Search for the cell housing the specified text and yield its (X, Y) center coordinate. 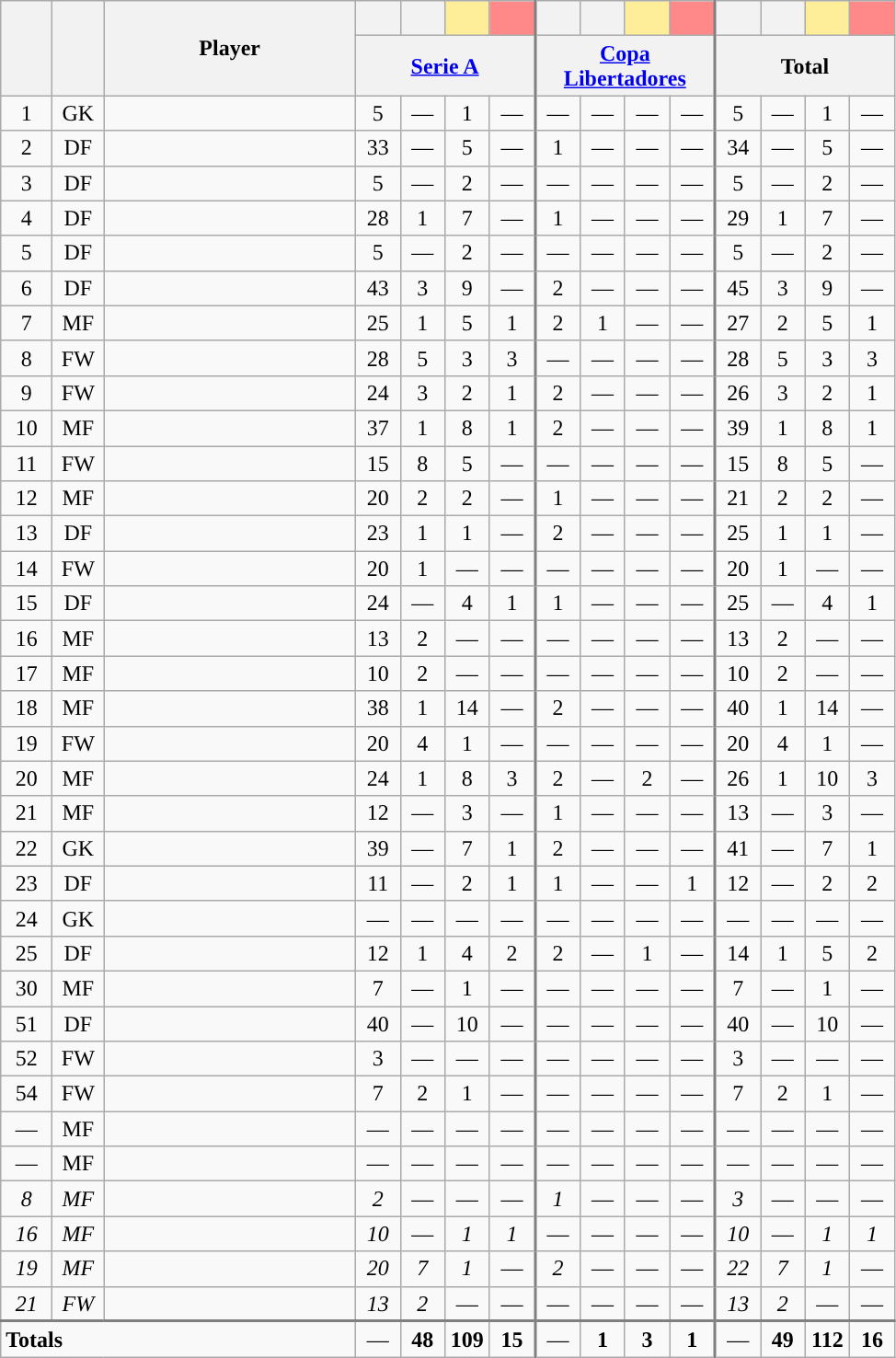
18 (27, 708)
30 (27, 988)
6 (27, 288)
17 (27, 673)
27 (738, 323)
Total (804, 66)
49 (782, 1340)
48 (423, 1340)
51 (27, 1024)
Totals (178, 1340)
43 (377, 288)
34 (738, 148)
109 (467, 1340)
45 (738, 288)
112 (828, 1340)
54 (27, 1094)
Serie A (445, 66)
Player (230, 48)
CopaLibertadores (625, 66)
33 (377, 148)
41 (738, 848)
52 (27, 1059)
29 (738, 218)
38 (377, 708)
37 (377, 428)
